Return [x, y] of the center of cell containing provided text 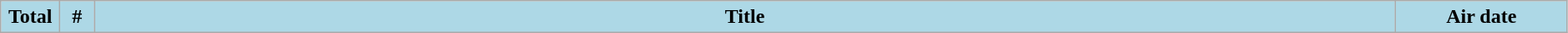
# [77, 17]
Air date [1481, 17]
Total [30, 17]
Title [745, 17]
